Locate the cell with the specified text and output its [X, Y] center coordinate. 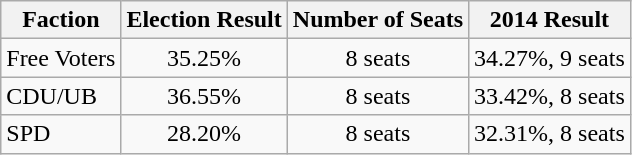
Faction [61, 20]
33.42%, 8 seats [550, 96]
Free Voters [61, 58]
36.55% [204, 96]
28.20% [204, 134]
Number of Seats [378, 20]
34.27%, 9 seats [550, 58]
32.31%, 8 seats [550, 134]
2014 Result [550, 20]
CDU/UB [61, 96]
Election Result [204, 20]
35.25% [204, 58]
SPD [61, 134]
